Identify which cell holds the provided text, then report its (X, Y) central coordinate. 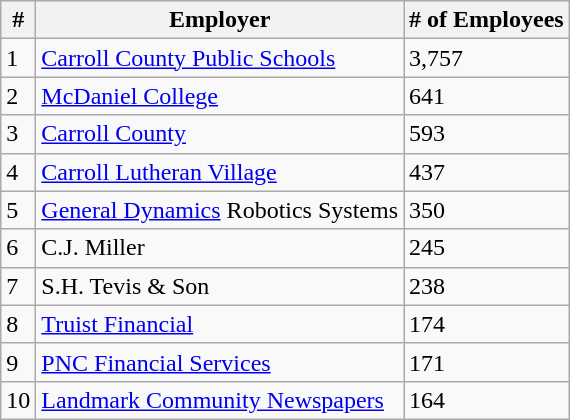
7 (18, 286)
350 (487, 210)
PNC Financial Services (220, 362)
Carroll County (220, 134)
# (18, 20)
C.J. Miller (220, 248)
3 (18, 134)
1 (18, 58)
171 (487, 362)
8 (18, 324)
593 (487, 134)
3,757 (487, 58)
238 (487, 286)
Carroll Lutheran Village (220, 172)
McDaniel College (220, 96)
General Dynamics Robotics Systems (220, 210)
174 (487, 324)
S.H. Tevis & Son (220, 286)
Carroll County Public Schools (220, 58)
437 (487, 172)
164 (487, 400)
Landmark Community Newspapers (220, 400)
5 (18, 210)
Truist Financial (220, 324)
# of Employees (487, 20)
6 (18, 248)
10 (18, 400)
Employer (220, 20)
9 (18, 362)
2 (18, 96)
641 (487, 96)
245 (487, 248)
4 (18, 172)
